For the text-containing cell, return its midpoint in [x, y] coordinate format. 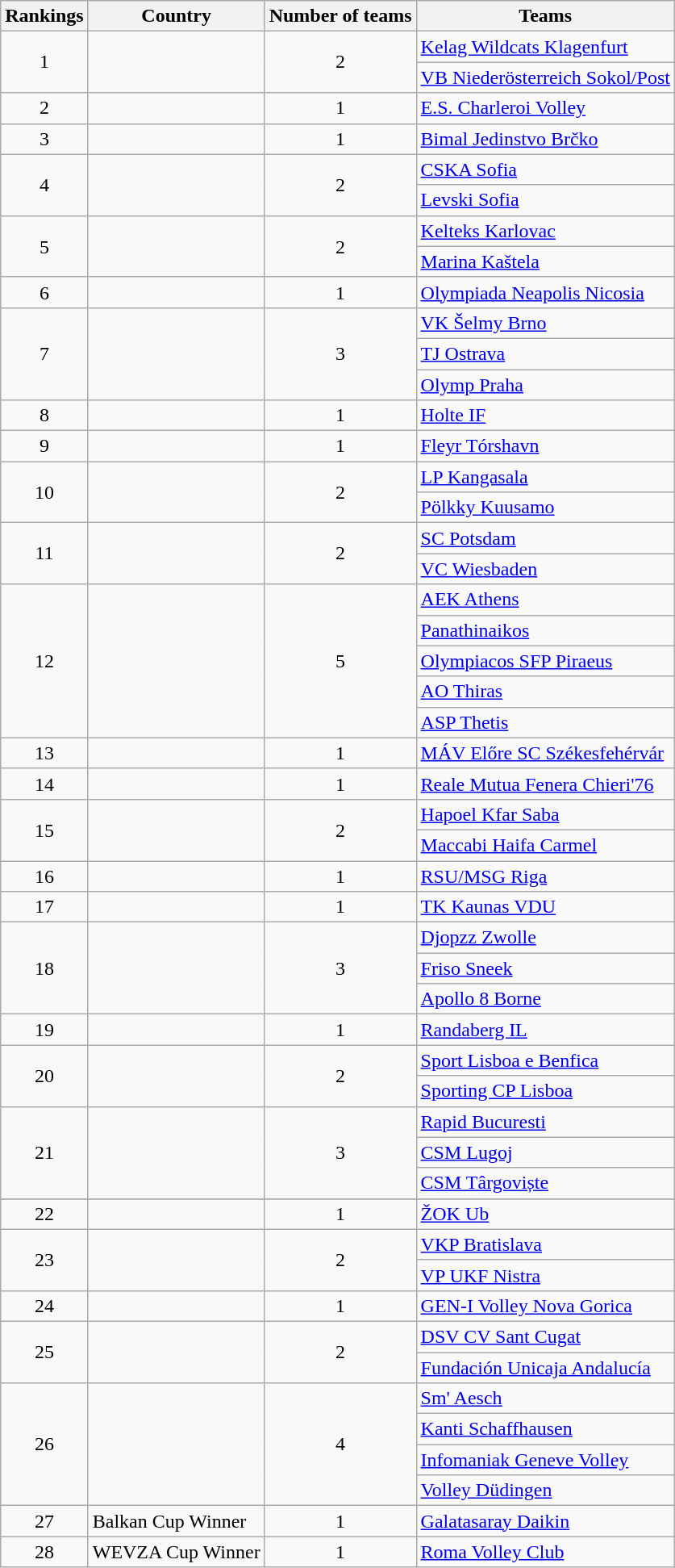
6 [44, 292]
26 [44, 1445]
Bimal Jedinstvo Brčko [545, 139]
10 [44, 492]
18 [44, 968]
24 [44, 1306]
VK Šelmy Brno [545, 323]
GEN-I Volley Nova Gorica [545, 1306]
19 [44, 1030]
WEVZA Cup Winner [176, 1552]
Teams [545, 16]
Roma Volley Club [545, 1552]
ŽOK Ub [545, 1214]
Olympiacos SFP Piraeus [545, 661]
20 [44, 1076]
9 [44, 446]
27 [44, 1521]
Kanti Schaffhausen [545, 1429]
Fleyr Tórshavn [545, 446]
Panathinaikos [545, 630]
ASP Thetis [545, 722]
Volley Düdingen [545, 1491]
TJ Ostrava [545, 353]
7 [44, 353]
CSM Lugoj [545, 1152]
13 [44, 753]
Rapid Bucuresti [545, 1122]
Sport Lisboa e Benfica [545, 1060]
Country [176, 16]
E.S. Charleroi Volley [545, 108]
15 [44, 830]
Hapoel Kfar Saba [545, 814]
MÁV Előre SC Székesfehérvár [545, 753]
SC Potsdam [545, 538]
Randaberg IL [545, 1030]
Maccabi Haifa Carmel [545, 845]
28 [44, 1552]
Sm' Aesch [545, 1399]
21 [44, 1152]
VP UKF Nistra [545, 1275]
LP Kangasala [545, 477]
14 [44, 784]
AO Thiras [545, 692]
16 [44, 876]
Olymp Praha [545, 385]
8 [44, 416]
Infomaniak Geneve Volley [545, 1460]
Apollo 8 Borne [545, 999]
Marina Kaštela [545, 261]
Holte IF [545, 416]
Balkan Cup Winner [176, 1521]
11 [44, 554]
Olympiada Neapolis Nicosia [545, 292]
Reale Mutua Fenera Chieri'76 [545, 784]
25 [44, 1352]
VC Wiesbaden [545, 569]
AEK Athens [545, 600]
Sporting CP Lisboa [545, 1091]
Kelag Wildcats Klagenfurt [545, 47]
TK Kaunas VDU [545, 907]
Rankings [44, 16]
23 [44, 1260]
CSM Târgoviște [545, 1183]
22 [44, 1214]
DSV CV Sant Cugat [545, 1336]
Galatasaray Daikin [545, 1521]
17 [44, 907]
Friso Sneek [545, 968]
RSU/MSG Riga [545, 876]
12 [44, 661]
Kelteks Karlovac [545, 231]
Number of teams [340, 16]
VB Niederösterreich Sokol/Post [545, 77]
Fundación Unicaja Andalucía [545, 1368]
Levski Sofia [545, 200]
Djopzz Zwolle [545, 938]
VKP Bratislava [545, 1244]
CSKA Sofia [545, 169]
Pölkky Kuusamo [545, 508]
